Identify which cell holds the provided text, then report its [x, y] central coordinate. 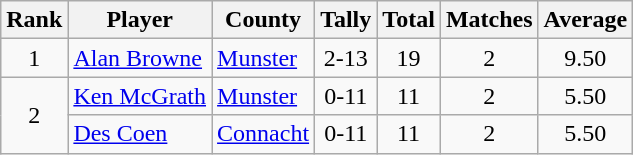
19 [409, 58]
Matches [489, 20]
County [264, 20]
1 [34, 58]
9.50 [586, 58]
Player [140, 20]
Total [409, 20]
Rank [34, 20]
Average [586, 20]
Ken McGrath [140, 96]
Des Coen [140, 134]
Alan Browne [140, 58]
Connacht [264, 134]
2-13 [346, 58]
Tally [346, 20]
